Return the [x, y] coordinate for the center point of the cell that contains the specified text.  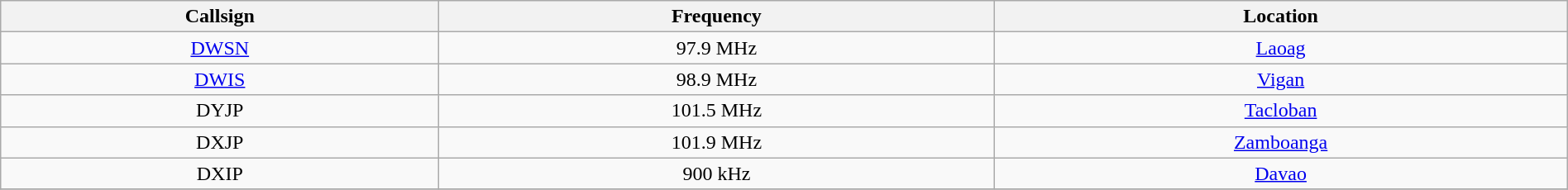
DYJP [220, 111]
900 kHz [716, 173]
Davao [1280, 173]
Zamboanga [1280, 142]
DXIP [220, 173]
DXJP [220, 142]
Tacloban [1280, 111]
98.9 MHz [716, 79]
101.5 MHz [716, 111]
Location [1280, 17]
101.9 MHz [716, 142]
Vigan [1280, 79]
97.9 MHz [716, 48]
DWIS [220, 79]
Frequency [716, 17]
Laoag [1280, 48]
DWSN [220, 48]
Callsign [220, 17]
